Locate the cell with the specified text and output its [x, y] center coordinate. 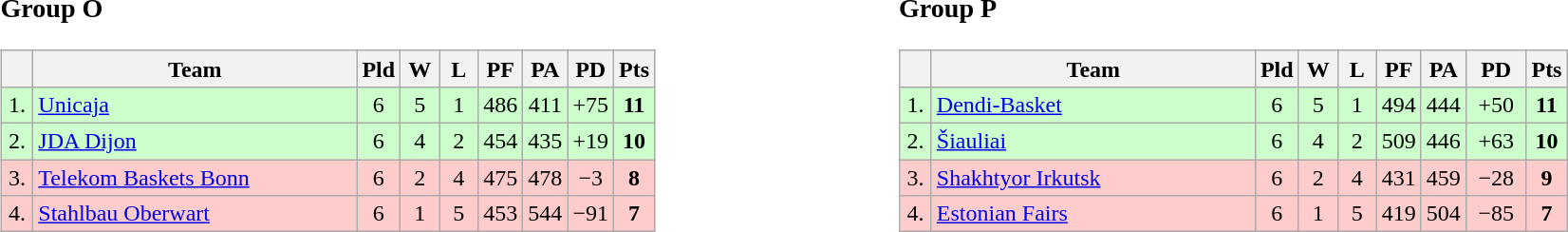
459 [1443, 178]
+63 [1496, 142]
+50 [1496, 105]
544 [545, 214]
453 [501, 214]
504 [1443, 214]
JDA Dijon [196, 142]
494 [1399, 105]
Unicaja [196, 105]
411 [545, 105]
−3 [590, 178]
431 [1399, 178]
486 [501, 105]
419 [1399, 214]
475 [501, 178]
−28 [1496, 178]
435 [545, 142]
Stahlbau Oberwart [196, 214]
−91 [590, 214]
−85 [1496, 214]
Telekom Baskets Bonn [196, 178]
+75 [590, 105]
446 [1443, 142]
+19 [590, 142]
454 [501, 142]
9 [1547, 178]
509 [1399, 142]
Shakhtyor Irkutsk [1093, 178]
444 [1443, 105]
478 [545, 178]
Estonian Fairs [1093, 214]
Šiauliai [1093, 142]
Dendi-Basket [1093, 105]
8 [634, 178]
